Provide the (X, Y) coordinate of the cell's center where the given text is located.  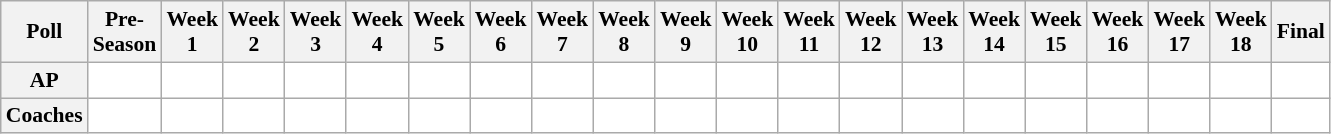
Week10 (748, 32)
Week6 (501, 32)
Week17 (1179, 32)
Week8 (624, 32)
Final (1301, 32)
Week5 (439, 32)
Week4 (377, 32)
Week15 (1056, 32)
Week12 (871, 32)
AP (44, 80)
Week3 (316, 32)
Week9 (686, 32)
Week1 (192, 32)
Coaches (44, 116)
Poll (44, 32)
Week18 (1241, 32)
Week14 (994, 32)
Week16 (1118, 32)
Week13 (933, 32)
Week2 (254, 32)
Pre-Season (125, 32)
Week7 (562, 32)
Week11 (809, 32)
